Capture the cell that displays the provided text and extract its [X, Y] central coordinate. 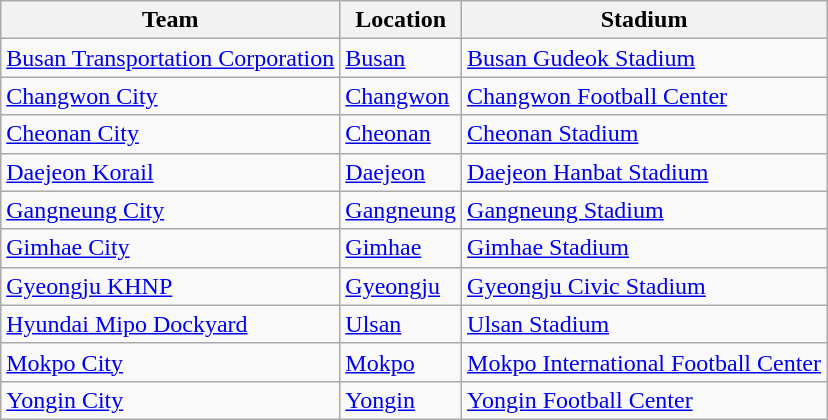
Gimhae City [170, 248]
Daejeon Korail [170, 172]
Gangneung Stadium [644, 210]
Mokpo City [170, 362]
Team [170, 20]
Gyeongju Civic Stadium [644, 286]
Ulsan Stadium [644, 324]
Gangneung City [170, 210]
Changwon City [170, 96]
Gangneung [401, 210]
Busan Transportation Corporation [170, 58]
Busan Gudeok Stadium [644, 58]
Location [401, 20]
Changwon Football Center [644, 96]
Mokpo International Football Center [644, 362]
Daejeon [401, 172]
Stadium [644, 20]
Mokpo [401, 362]
Cheonan Stadium [644, 134]
Changwon [401, 96]
Yongin City [170, 400]
Daejeon Hanbat Stadium [644, 172]
Yongin [401, 400]
Ulsan [401, 324]
Gimhae Stadium [644, 248]
Gyeongju KHNP [170, 286]
Gimhae [401, 248]
Hyundai Mipo Dockyard [170, 324]
Gyeongju [401, 286]
Busan [401, 58]
Cheonan [401, 134]
Cheonan City [170, 134]
Yongin Football Center [644, 400]
